From the cell containing the given text, extract its center point as (x, y) coordinate. 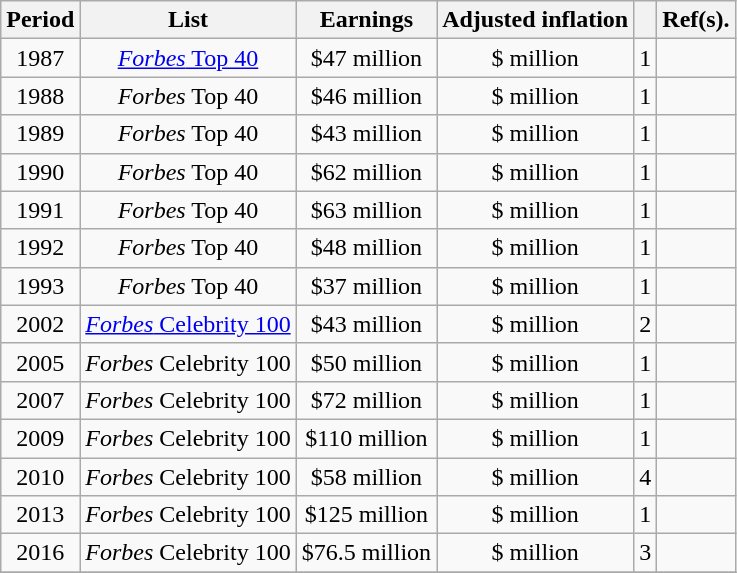
$50 million (366, 362)
$48 million (366, 248)
$72 million (366, 400)
$76.5 million (366, 553)
$47 million (366, 58)
1993 (40, 286)
4 (646, 477)
$110 million (366, 438)
2013 (40, 515)
2009 (40, 438)
2002 (40, 324)
1988 (40, 96)
1987 (40, 58)
$37 million (366, 286)
2 (646, 324)
List (188, 20)
1990 (40, 172)
1992 (40, 248)
Ref(s). (696, 20)
1991 (40, 210)
2005 (40, 362)
$46 million (366, 96)
$63 million (366, 210)
3 (646, 553)
2016 (40, 553)
$62 million (366, 172)
2010 (40, 477)
$58 million (366, 477)
2007 (40, 400)
Earnings (366, 20)
Adjusted inflation (536, 20)
Period (40, 20)
1989 (40, 134)
$125 million (366, 515)
